Locate the cell with the specified text and output its [X, Y] center coordinate. 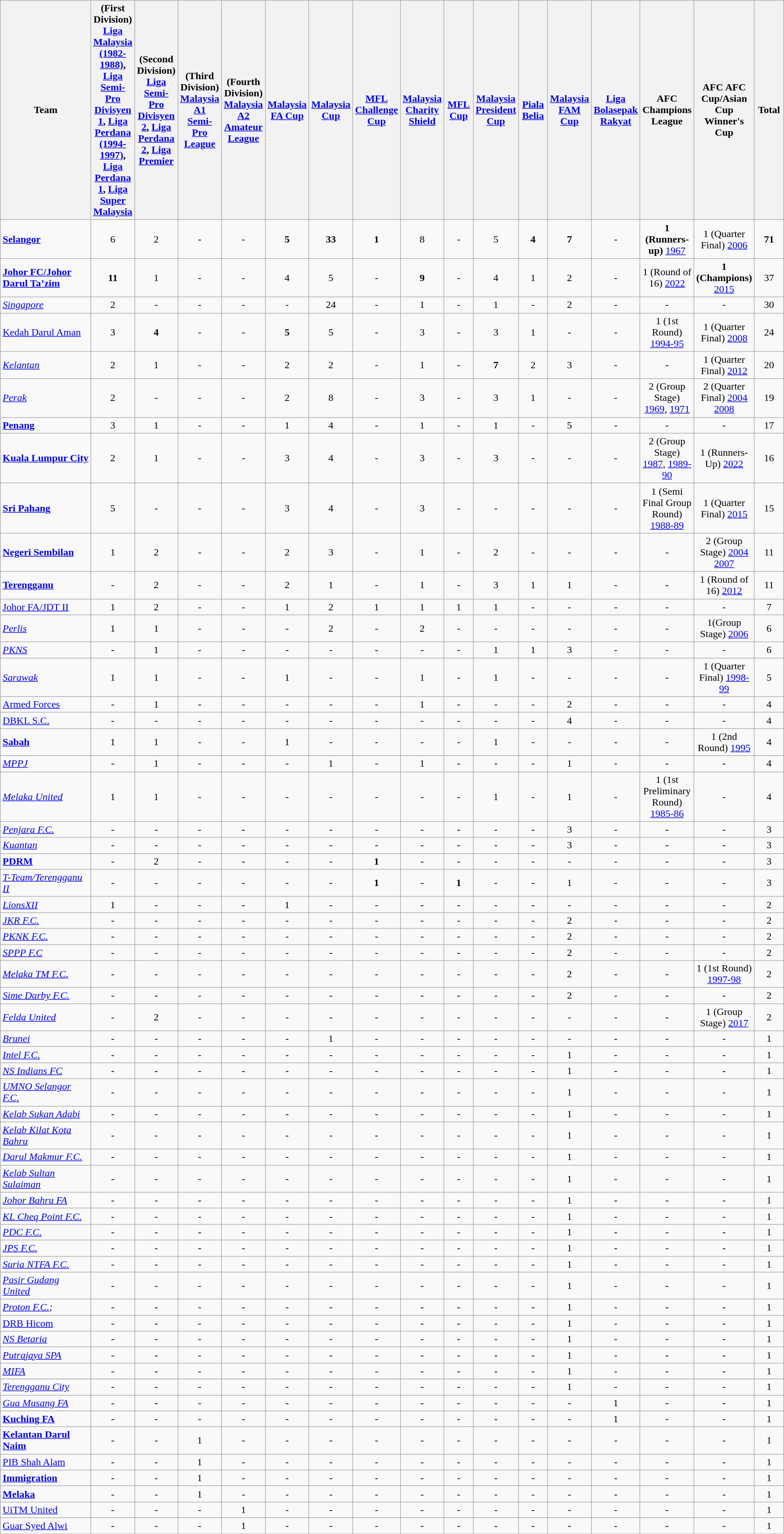
1 (Runners-Up) 2022 [724, 458]
MIFA [46, 1371]
Penjara F.C. [46, 829]
2 (Group Stage) 2004 2007 [724, 552]
MFL Cup [459, 110]
1 (Round of 16) 2012 [724, 585]
1 (Quarter Final) 1998-99 [724, 677]
Guar Syed Alwi [46, 1526]
(First Division)Liga Malaysia (1982-1988), Liga Semi-Pro Divisyen 1, Liga Perdana (1994-1997), Liga Perdana 1, Liga Super Malaysia [113, 110]
Putrajaya SPA [46, 1355]
LionsXII [46, 904]
Sime Darby F.C. [46, 996]
Kelab Kilat Kota Bahru [46, 1135]
NS Betaria [46, 1339]
1 (Runners-up) 1967 [667, 239]
1 (1st Preliminary Round) 1985-86 [667, 797]
37 [769, 278]
1(Group Stage) 2006 [724, 628]
33 [331, 239]
Johor FC/Johor Darul Ta’zim [46, 278]
Sabah [46, 742]
AFC Champions League [667, 110]
MPPJ [46, 764]
Negeri Sembilan [46, 552]
Perak [46, 398]
Malaysia FA Cup [287, 110]
PKNS [46, 650]
Penang [46, 425]
Selangor [46, 239]
Felda United [46, 1017]
Melaka United [46, 797]
71 [769, 239]
Melaka [46, 1494]
Intel F.C. [46, 1055]
Armed Forces [46, 705]
Liga Bolasepak Rakyat [616, 110]
DBKL S.C. [46, 721]
JKR F.C. [46, 920]
Pasir Gudang United [46, 1286]
Immigration [46, 1478]
KL Cheq Point F.C. [46, 1216]
(Fourth Division) Malaysia A2 Amateur League [243, 110]
T-Team/Terengganu II [46, 883]
17 [769, 425]
Total [769, 110]
1 (Group Stage) 2017 [724, 1017]
MFL Challenge Cup [377, 110]
Team [46, 110]
Terengganu City [46, 1387]
1 (1st Round) 1994-95 [667, 332]
Malaysia FAM Cup [570, 110]
Kelab Sukan Adabi [46, 1114]
PDRM [46, 861]
Johor Bahru FA [46, 1200]
20 [769, 365]
UMNO Selangor F.C. [46, 1092]
Sri Pahang [46, 508]
2 (Group Stage) 1969, 1971 [667, 398]
Kuantan [46, 845]
16 [769, 458]
Gua Musang FA [46, 1403]
(Second Division)Liga Semi-Pro Divisyen 2, Liga Perdana 2, Liga Premier [157, 110]
Kelantan Darul Naim [46, 1440]
AFC AFC Cup/Asian Cup Winner's Cup [724, 110]
PDC F.C. [46, 1232]
Singapore [46, 305]
JPS F.C. [46, 1248]
Melaka TM F.C. [46, 974]
PIB Shah Alam [46, 1462]
(Third Division) Malaysia A1 Semi-Pro League [200, 110]
UiTM United [46, 1510]
Brunei [46, 1039]
1 (Quarter Final) 2015 [724, 508]
1 (Quarter Final) 2006 [724, 239]
Malaysia Cup [331, 110]
9 [422, 278]
2 (Quarter Final) 2004 2008 [724, 398]
Kuching FA [46, 1419]
Kelab Sultan Sulaiman [46, 1179]
19 [769, 398]
Piala Belia [533, 110]
1 (Semi Final Group Round) 1988-89 [667, 508]
2 (Group Stage) 1987, 1989-90 [667, 458]
Darul Makmur F.C. [46, 1157]
Sarawak [46, 677]
Kelantan [46, 365]
PKNK F.C. [46, 936]
1 (Quarter Final) 2012 [724, 365]
NS Indians FC [46, 1071]
Kuala Lumpur City [46, 458]
Suria NTFA F.C. [46, 1264]
Malaysia President Cup [496, 110]
DRB Hicom [46, 1323]
Johor FA/JDT II [46, 607]
Malaysia Charity Shield [422, 110]
1 (1st Round) 1997-98 [724, 974]
SPPP F.C [46, 952]
Kedah Darul Aman [46, 332]
1 (Champions) 2015 [724, 278]
1 (Round of 16) 2022 [667, 278]
15 [769, 508]
1 (2nd Round) 1995 [724, 742]
1 (Quarter Final) 2008 [724, 332]
Proton F.C.; [46, 1307]
Terengganu [46, 585]
30 [769, 305]
Perlis [46, 628]
